Locate the cell with the specified text and output its (x, y) center coordinate. 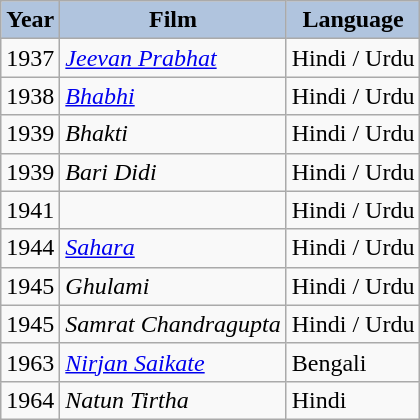
Sahara (173, 248)
1963 (30, 362)
1937 (30, 58)
Bari Didi (173, 172)
Jeevan Prabhat (173, 58)
Language (353, 20)
Bhabhi (173, 96)
Bhakti (173, 134)
Nirjan Saikate (173, 362)
1938 (30, 96)
1944 (30, 248)
Hindi (353, 400)
Natun Tirtha (173, 400)
1941 (30, 210)
Bengali (353, 362)
Film (173, 20)
1964 (30, 400)
Samrat Chandragupta (173, 324)
Year (30, 20)
Ghulami (173, 286)
